Identify which cell holds the provided text, then report its (x, y) central coordinate. 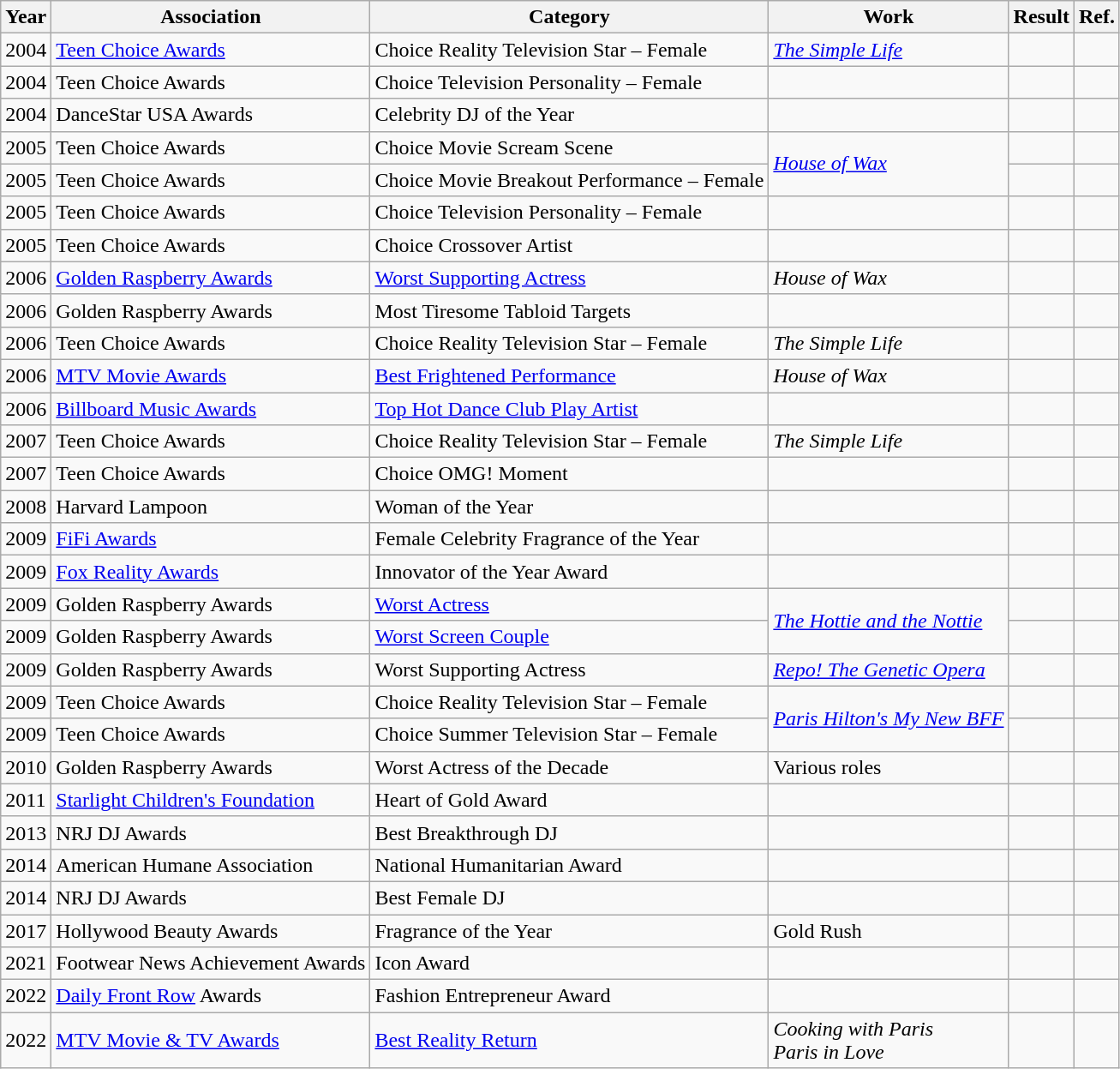
Celebrity DJ of the Year (569, 115)
Billboard Music Awards (211, 409)
Result (1041, 17)
Fox Reality Awards (211, 572)
Worst Actress of the Decade (569, 767)
Most Tiresome Tabloid Targets (569, 310)
Ref. (1097, 17)
2017 (26, 930)
Top Hot Dance Club Play Artist (569, 409)
Choice OMG! Moment (569, 474)
Starlight Children's Foundation (211, 800)
Female Celebrity Fragrance of the Year (569, 539)
2021 (26, 964)
Choice Summer Television Star – Female (569, 735)
Best Frightened Performance (569, 375)
Woman of the Year (569, 507)
Cooking with Paris Paris in Love (889, 1041)
Harvard Lampoon (211, 507)
Repo! The Genetic Opera (889, 670)
Footwear News Achievement Awards (211, 964)
2010 (26, 767)
Icon Award (569, 964)
Daily Front Row Awards (211, 996)
Choice Movie Breakout Performance – Female (569, 180)
Choice Movie Scream Scene (569, 147)
MTV Movie & TV Awards (211, 1041)
Category (569, 17)
Worst Screen Couple (569, 637)
Heart of Gold Award (569, 800)
The Hottie and the Nottie (889, 621)
2013 (26, 832)
MTV Movie Awards (211, 375)
National Humanitarian Award (569, 865)
Fashion Entrepreneur Award (569, 996)
Work (889, 17)
DanceStar USA Awards (211, 115)
Best Female DJ (569, 898)
Association (211, 17)
FiFi Awards (211, 539)
American Humane Association (211, 865)
Best Breakthrough DJ (569, 832)
Various roles (889, 767)
Fragrance of the Year (569, 930)
Hollywood Beauty Awards (211, 930)
Innovator of the Year Award (569, 572)
Paris Hilton's My New BFF (889, 718)
Worst Actress (569, 604)
2011 (26, 800)
2008 (26, 507)
Best Reality Return (569, 1041)
Gold Rush (889, 930)
Year (26, 17)
Choice Crossover Artist (569, 245)
